For the text-containing cell, return its midpoint in [X, Y] coordinate format. 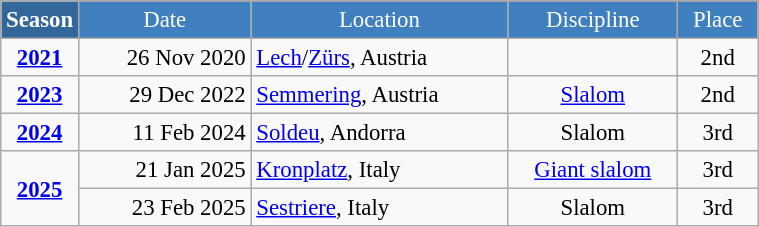
Discipline [593, 20]
26 Nov 2020 [164, 58]
Soldeu, Andorra [380, 133]
Giant slalom [593, 170]
Location [380, 20]
21 Jan 2025 [164, 170]
2023 [40, 95]
Kronplatz, Italy [380, 170]
29 Dec 2022 [164, 95]
Season [40, 20]
Lech/Zürs, Austria [380, 58]
Date [164, 20]
Place [718, 20]
Sestriere, Italy [380, 208]
11 Feb 2024 [164, 133]
2024 [40, 133]
2021 [40, 58]
Semmering, Austria [380, 95]
2025 [40, 188]
23 Feb 2025 [164, 208]
